Find where the given text appears and provide that cell's center as [X, Y] coordinate. 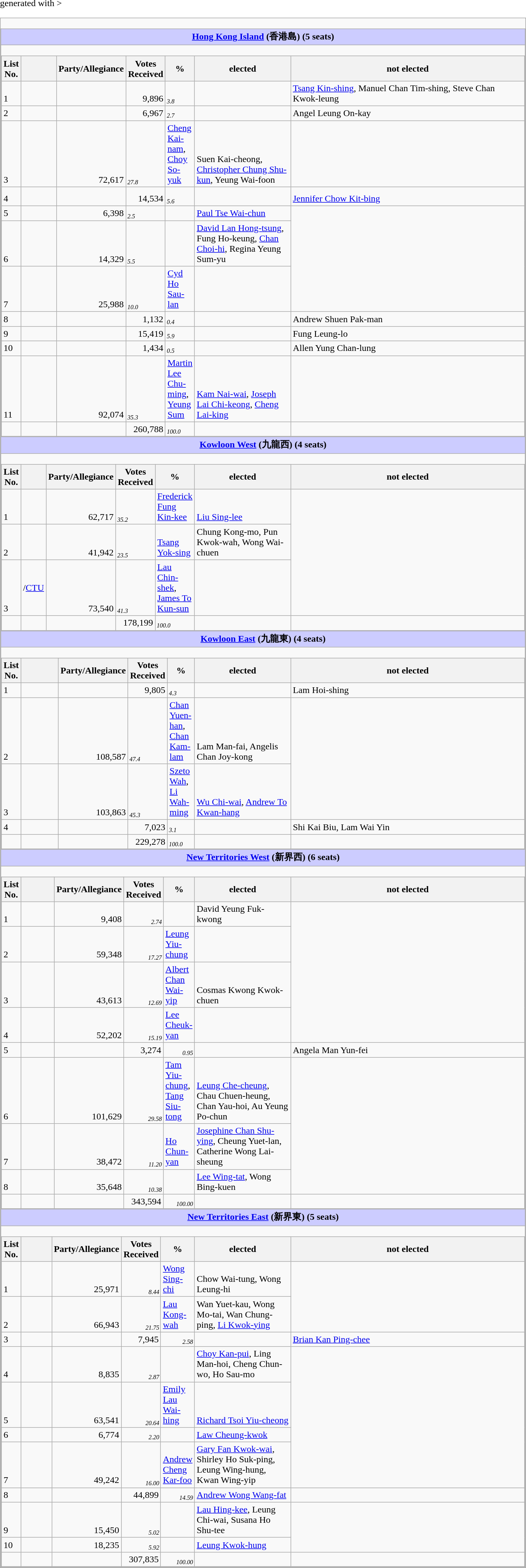
11 [11, 388]
6,967 [145, 113]
Jennifer Chow Kit-bing [407, 197]
Paul Tse Wai-chun [243, 213]
9,896 [145, 93]
47.4 [148, 731]
Tam Yiu-chung, Tang Siu-tong [179, 1090]
Lau Hing-kee, Leung Chi-wai, Susana Ho Shu-tee [243, 1520]
Allen Yung Chan-lung [407, 348]
5.9 [180, 334]
Law Cheung-kwok [243, 1435]
43,613 [89, 985]
Chan Yuen-han, Chan Kam-lam [181, 731]
Gary Fan Kwok-wai, Shirley Ho Suk-ping, Leung Wing-hung, Kwan Wing-yip [243, 1465]
Wong Sing-chi [178, 1279]
Lee Wing-tat, Wong Bing-kuen [243, 1181]
16.00 [141, 1465]
72,617 [91, 153]
9,408 [89, 914]
103,863 [93, 792]
2.5 [145, 213]
38,472 [89, 1146]
307,835 [141, 1559]
Leung Che-cheung, Chau Chuen-heung, Chan Yau-hoi, Au Yeung Po-chun [243, 1090]
Szeto Wah, Li Wah-ming [181, 792]
5.92 [141, 1545]
Chung Kong-mo, Pun Kwok-wah, Wong Wai-chuen [243, 542]
59,348 [89, 944]
Leung Kwok-hung [243, 1545]
0.95 [179, 1050]
9,805 [148, 690]
0.5 [180, 348]
Wu Chi-wai, Andrew To Kwan-hang [243, 792]
Frederick Fung Kin-kee [175, 507]
35,648 [89, 1181]
41.3 [136, 588]
92,074 [91, 388]
Lau Kong-wah [178, 1314]
15,419 [145, 334]
343,594 [144, 1201]
Suen Kai-cheong, Christopher Chung Shu-kun, Yeung Wai-foon [243, 153]
5.02 [141, 1520]
3.1 [181, 827]
7,945 [141, 1339]
Cyd Ho Sau-lan [180, 289]
6,398 [91, 213]
Kowloon East (九龍東) (4 seats) [263, 639]
14,329 [91, 244]
14.59 [178, 1495]
Lam Man-fai, Angelis Chan Joy-kong [243, 731]
229,278 [148, 842]
Albert Chan Wai-yip [179, 985]
2.7 [180, 113]
49,242 [87, 1465]
Chow Wai-tung, Wong Leung-hi [243, 1279]
260,788 [145, 429]
Andrew Shuen Pak-man [407, 319]
18,235 [87, 1545]
8.44 [141, 1279]
21.75 [141, 1314]
2.87 [141, 1364]
Brian Kan Ping-chee [407, 1339]
44,899 [141, 1495]
2.58 [178, 1339]
11.20 [144, 1146]
35.3 [145, 388]
/CTU [34, 588]
178,199 [136, 623]
3,274 [144, 1050]
Fung Leung-lo [407, 334]
Ho Chun-yan [179, 1146]
45.3 [148, 792]
Lau Chin-shek, James To Kun-sun [175, 588]
Tsang Yok-sing [175, 542]
Cosmas Kwong Kwok-chuen [243, 985]
29.58 [144, 1090]
Lee Cheuk-yan [179, 1025]
15.19 [144, 1025]
10.0 [145, 289]
David Yeung Fuk-kwong [243, 914]
2.74 [144, 914]
23.5 [136, 542]
2.20 [141, 1435]
20.64 [141, 1404]
108,587 [93, 731]
5.5 [145, 244]
5.6 [180, 197]
25,971 [87, 1279]
3.8 [180, 93]
73,540 [81, 588]
Emily Lau Wai-hing [178, 1404]
Martin Lee Chu-ming, Yeung Sum [180, 388]
Lam Hoi-shing [407, 690]
Josephine Chan Shu-ying, Cheung Yuet-lan, Catherine Wong Lai-sheung [243, 1146]
Hong Kong Island (香港島) (5 seats) [263, 37]
Leung Yiu-chung [179, 944]
Wan Yuet-kau, Wong Mo-tai, Wan Chung-ping, Li Kwok-ying [243, 1314]
New Territories West (新界西) (6 seats) [263, 857]
25,988 [91, 289]
10.38 [144, 1181]
63,541 [87, 1404]
27.8 [145, 153]
4.3 [181, 690]
41,942 [81, 542]
Richard Tsoi Yiu-cheong [243, 1404]
1,132 [145, 319]
Angel Leung On-kay [407, 113]
Choy Kan-pui, Ling Man-hoi, Cheng Chun-wo, Ho Sau-mo [243, 1364]
Cheng Kai-nam, Choy So-yuk [180, 153]
Andrew Wong Wang-fat [243, 1495]
Angela Man Yun-fei [407, 1050]
8,835 [87, 1364]
1,434 [145, 348]
Andrew Cheng Kar-foo [178, 1465]
35.2 [136, 507]
Liu Sing-lee [243, 507]
Shi Kai Biu, Lam Wai Yin [407, 827]
Kam Nai-wai, Joseph Lai Chi-keong, Cheng Lai-king [243, 388]
New Territories East (新界東) (5 seats) [263, 1217]
66,943 [87, 1314]
62,717 [81, 507]
Kowloon West (九龍西) (4 seats) [263, 445]
52,202 [89, 1025]
14,534 [145, 197]
0.4 [180, 319]
6,774 [87, 1435]
17.27 [144, 944]
12.69 [144, 985]
Tsang Kin-shing, Manuel Chan Tim-shing, Steve Chan Kwok-leung [407, 93]
7,023 [148, 827]
101,629 [89, 1090]
15,450 [87, 1520]
David Lan Hong-tsung, Fung Ho-keung, Chan Choi-hi, Regina Yeung Sum-yu [243, 244]
